Scan for the cell matching the given text and deliver its [X, Y] coordinate at center. 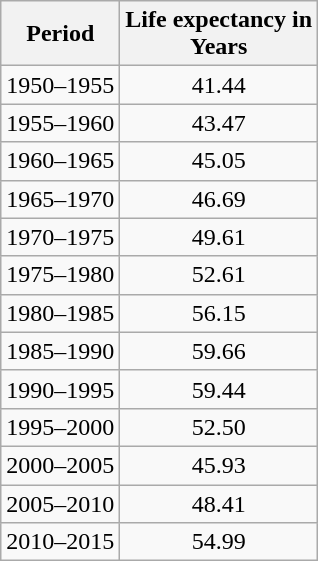
54.99 [219, 542]
49.61 [219, 237]
46.69 [219, 199]
1965–1970 [60, 199]
56.15 [219, 313]
1955–1960 [60, 123]
59.66 [219, 351]
2005–2010 [60, 503]
52.61 [219, 275]
45.93 [219, 465]
1975–1980 [60, 275]
1990–1995 [60, 389]
41.44 [219, 85]
1980–1985 [60, 313]
52.50 [219, 427]
2000–2005 [60, 465]
1995–2000 [60, 427]
1985–1990 [60, 351]
45.05 [219, 161]
43.47 [219, 123]
Life expectancy inYears [219, 34]
2010–2015 [60, 542]
59.44 [219, 389]
1960–1965 [60, 161]
48.41 [219, 503]
1970–1975 [60, 237]
1950–1955 [60, 85]
Period [60, 34]
